Scan for the cell matching the given text and deliver its (x, y) coordinate at center. 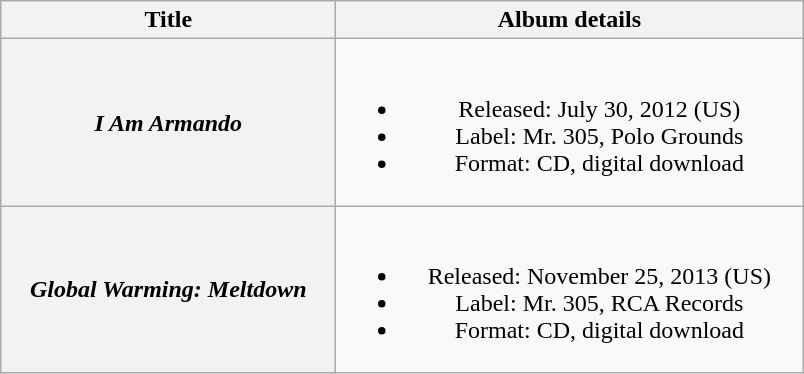
Released: November 25, 2013 (US)Label: Mr. 305, RCA RecordsFormat: CD, digital download (570, 290)
I Am Armando (168, 122)
Released: July 30, 2012 (US)Label: Mr. 305, Polo GroundsFormat: CD, digital download (570, 122)
Title (168, 20)
Global Warming: Meltdown (168, 290)
Album details (570, 20)
